Return [X, Y] of the center of cell containing provided text 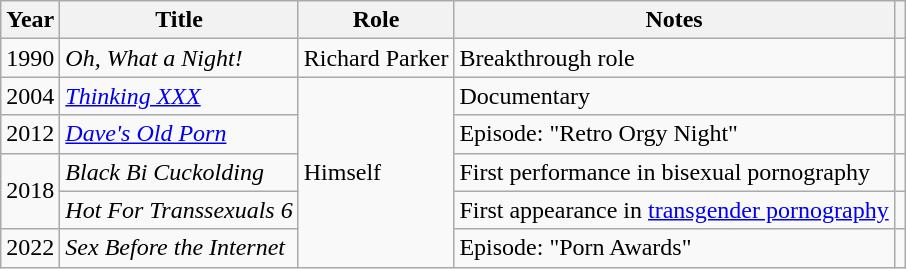
Notes [674, 20]
2018 [30, 191]
Role [376, 20]
Thinking XXX [179, 96]
1990 [30, 58]
Dave's Old Porn [179, 134]
Sex Before the Internet [179, 248]
First performance in bisexual pornography [674, 172]
Hot For Transsexuals 6 [179, 210]
Episode: "Retro Orgy Night" [674, 134]
Title [179, 20]
Documentary [674, 96]
Himself [376, 172]
Breakthrough role [674, 58]
Episode: "Porn Awards" [674, 248]
2012 [30, 134]
Richard Parker [376, 58]
2022 [30, 248]
Oh, What a Night! [179, 58]
Black Bi Cuckolding [179, 172]
2004 [30, 96]
Year [30, 20]
First appearance in transgender pornography [674, 210]
